Provide the [x, y] coordinate of the cell's center where the given text is located.  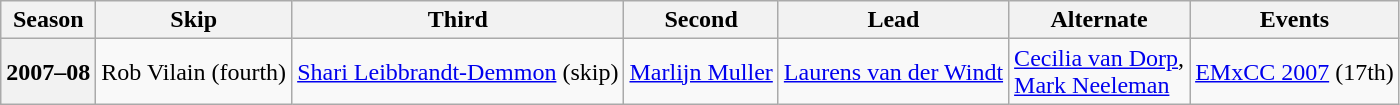
EMxCC 2007 (17th) [1295, 72]
2007–08 [48, 72]
Alternate [1100, 20]
Skip [194, 20]
Events [1295, 20]
Season [48, 20]
Third [458, 20]
Rob Vilain (fourth) [194, 72]
Second [701, 20]
Shari Leibbrandt-Demmon (skip) [458, 72]
Cecilia van Dorp,Mark Neeleman [1100, 72]
Laurens van der Windt [893, 72]
Marlijn Muller [701, 72]
Lead [893, 20]
